Locate the cell with the specified text and output its [x, y] center coordinate. 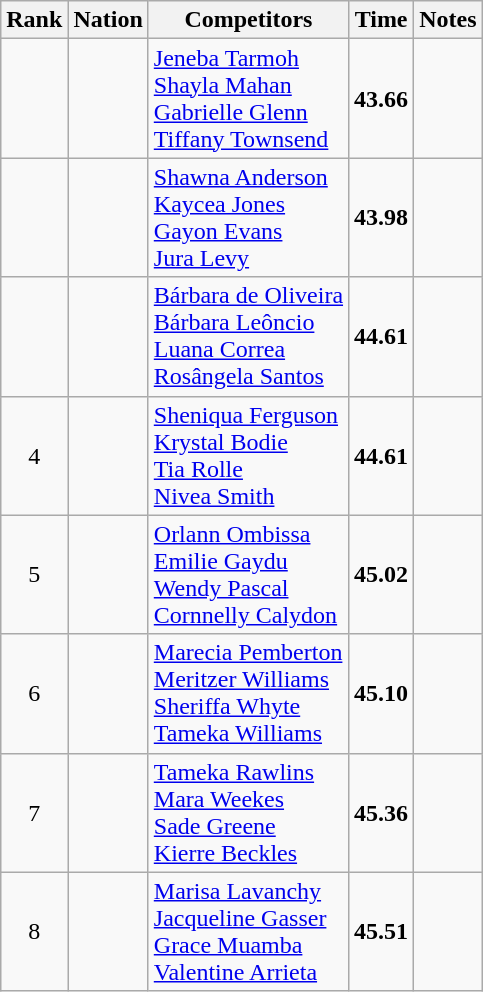
45.51 [382, 932]
Jeneba TarmohShayla MahanGabrielle GlennTiffany Townsend [248, 98]
Nation [108, 20]
4 [34, 456]
Notes [448, 20]
7 [34, 812]
45.10 [382, 694]
Time [382, 20]
Shawna AndersonKaycea JonesGayon EvansJura Levy [248, 218]
8 [34, 932]
45.02 [382, 574]
Tameka RawlinsMara WeekesSade GreeneKierre Beckles [248, 812]
Rank [34, 20]
Bárbara de OliveiraBárbara LeôncioLuana CorreaRosângela Santos [248, 336]
43.98 [382, 218]
5 [34, 574]
Marisa LavanchyJacqueline GasserGrace MuambaValentine Arrieta [248, 932]
Marecia PembertonMeritzer WilliamsSheriffa WhyteTameka Williams [248, 694]
45.36 [382, 812]
Competitors [248, 20]
43.66 [382, 98]
Sheniqua FergusonKrystal BodieTia RolleNivea Smith [248, 456]
Orlann OmbissaEmilie GayduWendy PascalCornnelly Calydon [248, 574]
6 [34, 694]
